Detect which cell encompasses the target text, then output its [X, Y] center coordinate. 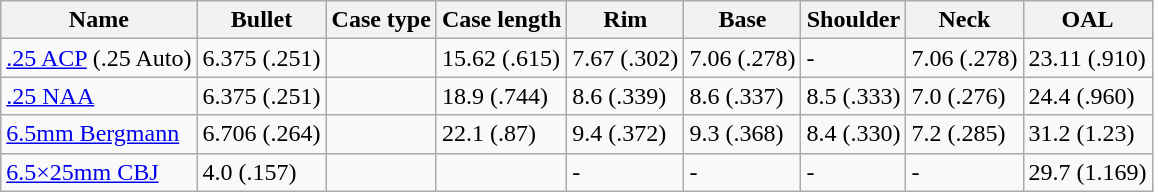
Neck [964, 20]
15.62 (.615) [501, 58]
8.4 (.330) [854, 134]
6.5mm Bergmann [99, 134]
24.4 (.960) [1088, 96]
Rim [626, 20]
7.2 (.285) [964, 134]
.25 NAA [99, 96]
6.5×25mm CBJ [99, 172]
6.706 (.264) [262, 134]
OAL [1088, 20]
31.2 (1.23) [1088, 134]
.25 ACP (.25 Auto) [99, 58]
Base [742, 20]
8.5 (.333) [854, 96]
18.9 (.744) [501, 96]
Name [99, 20]
29.7 (1.169) [1088, 172]
8.6 (.339) [626, 96]
9.3 (.368) [742, 134]
Case length [501, 20]
23.11 (.910) [1088, 58]
8.6 (.337) [742, 96]
4.0 (.157) [262, 172]
Bullet [262, 20]
7.67 (.302) [626, 58]
Shoulder [854, 20]
Case type [381, 20]
7.0 (.276) [964, 96]
9.4 (.372) [626, 134]
22.1 (.87) [501, 134]
